Provide the (X, Y) coordinate of the cell's center where the given text is located.  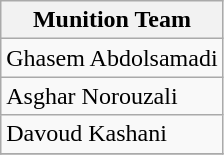
Munition Team (112, 20)
Asghar Norouzali (112, 96)
Ghasem Abdolsamadi (112, 58)
Davoud Kashani (112, 134)
